Pinpoint the cell where the given text exists, returning its [X, Y] midpoint coordinate. 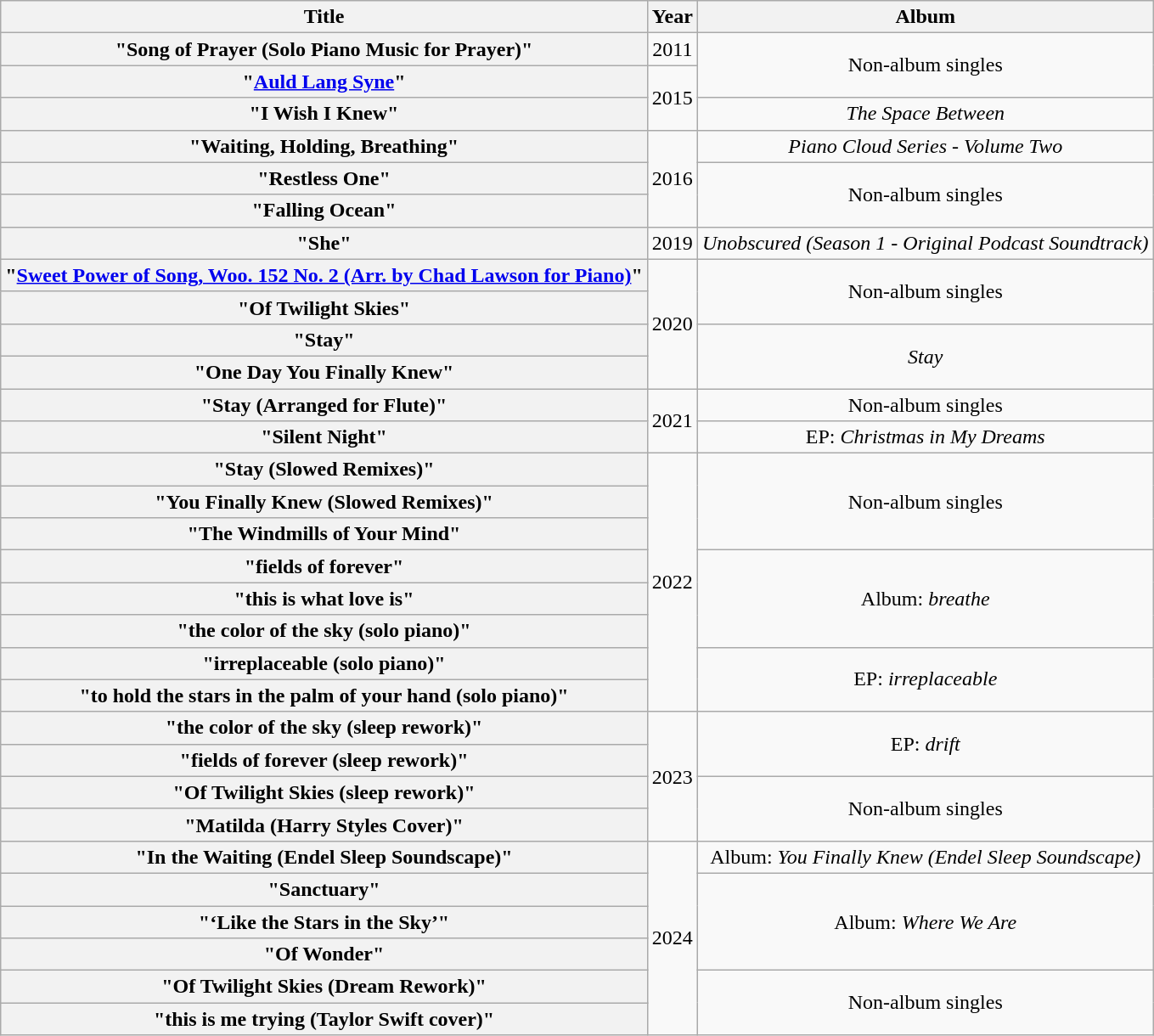
"fields of forever (sleep rework)" [324, 760]
"One Day You Finally Knew" [324, 372]
"I Wish I Knew" [324, 114]
"the color of the sky (sleep rework)" [324, 728]
"Of Twilight Skies" [324, 307]
"Auld Lang Syne" [324, 82]
"You Finally Knew (Slowed Remixes)" [324, 502]
"Song of Prayer (Solo Piano Music for Prayer)" [324, 49]
2023 [673, 776]
"Matilda (Harry Styles Cover)" [324, 825]
"Falling Ocean" [324, 211]
Album [926, 17]
"the color of the sky (solo piano)" [324, 631]
"In the Waiting (Endel Sleep Soundscape)" [324, 857]
"irreplaceable (solo piano)" [324, 663]
"Waiting, Holding, Breathing" [324, 146]
"fields of forever" [324, 566]
2024 [673, 937]
"Silent Night" [324, 437]
"to hold the stars in the palm of your hand (solo piano)" [324, 695]
Unobscured (Season 1 - Original Podcast Soundtrack) [926, 243]
"Sweet Power of Song, Woo. 152 No. 2 (Arr. by Chad Lawson for Piano)" [324, 275]
2011 [673, 49]
Album: You Finally Knew (Endel Sleep Soundscape) [926, 857]
Album: Where We Are [926, 921]
"Of Wonder" [324, 954]
"Of Twilight Skies (Dream Rework)" [324, 987]
"Sanctuary" [324, 889]
"The Windmills of Your Mind" [324, 534]
2016 [673, 178]
"Stay (Arranged for Flute)" [324, 405]
2015 [673, 98]
"this is what love is" [324, 599]
Title [324, 17]
"She" [324, 243]
"‘Like the Stars in the Sky’" [324, 921]
EP: Christmas in My Dreams [926, 437]
2022 [673, 583]
2020 [673, 324]
The Space Between [926, 114]
"this is me trying (Taylor Swift cover)" [324, 1019]
"Restless One" [324, 178]
"Stay" [324, 340]
EP: irreplaceable [926, 679]
"Stay (Slowed Remixes)" [324, 470]
2021 [673, 421]
Piano Cloud Series - Volume Two [926, 146]
Year [673, 17]
Stay [926, 356]
"Of Twilight Skies (sleep rework)" [324, 792]
EP: drift [926, 744]
2019 [673, 243]
Album: breathe [926, 599]
